Determine the (x, y) coordinate at the center of the cell enclosing the given text.  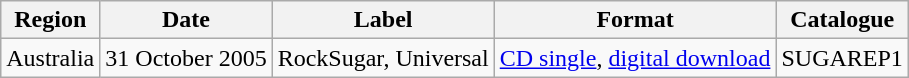
31 October 2005 (186, 58)
Region (50, 20)
Label (383, 20)
Date (186, 20)
CD single, digital download (635, 58)
RockSugar, Universal (383, 58)
Format (635, 20)
SUGAREP1 (842, 58)
Catalogue (842, 20)
Australia (50, 58)
